Return the (X, Y) coordinate for the center point of the cell that contains the specified text.  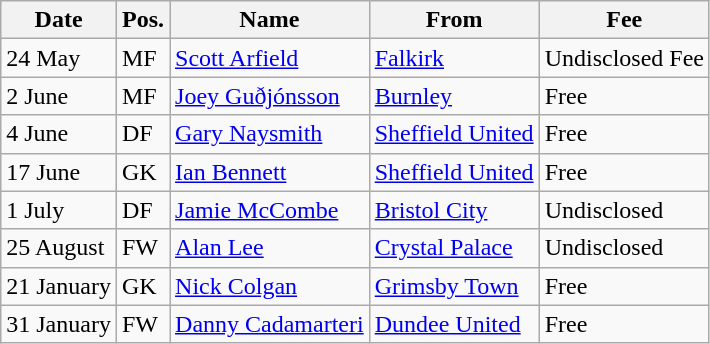
Ian Bennett (270, 172)
31 January (59, 324)
Grimsby Town (454, 286)
17 June (59, 172)
From (454, 20)
Burnley (454, 96)
24 May (59, 58)
Fee (624, 20)
Crystal Palace (454, 248)
Undisclosed Fee (624, 58)
Nick Colgan (270, 286)
Scott Arfield (270, 58)
Danny Cadamarteri (270, 324)
21 January (59, 286)
Bristol City (454, 210)
Jamie McCombe (270, 210)
1 July (59, 210)
Dundee United (454, 324)
25 August (59, 248)
Date (59, 20)
Alan Lee (270, 248)
4 June (59, 134)
Name (270, 20)
Joey Guðjónsson (270, 96)
2 June (59, 96)
Gary Naysmith (270, 134)
Pos. (142, 20)
Falkirk (454, 58)
